Extract the [x, y] coordinate from the center of the cell holding the provided text.  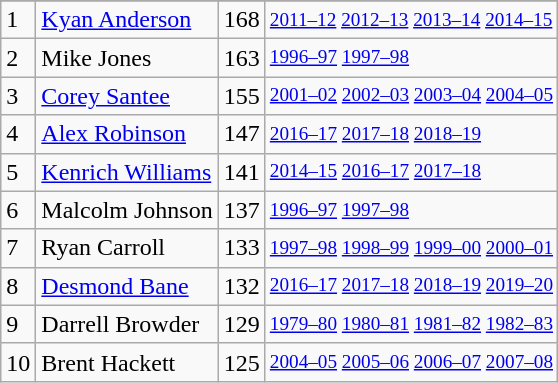
Alex Robinson [127, 134]
5 [18, 172]
129 [242, 324]
3 [18, 96]
168 [242, 20]
132 [242, 286]
1997–98 1998–99 1999–00 2000–01 [411, 248]
141 [242, 172]
163 [242, 58]
Kenrich Williams [127, 172]
1 [18, 20]
2001–02 2002–03 2003–04 2004–05 [411, 96]
Malcolm Johnson [127, 210]
8 [18, 286]
125 [242, 362]
Kyan Anderson [127, 20]
137 [242, 210]
9 [18, 324]
147 [242, 134]
7 [18, 248]
Ryan Carroll [127, 248]
155 [242, 96]
Darrell Browder [127, 324]
2011–12 2012–13 2013–14 2014–15 [411, 20]
2004–05 2005–06 2006–07 2007–08 [411, 362]
2014–15 2016–17 2017–18 [411, 172]
4 [18, 134]
2016–17 2017–18 2018–19 [411, 134]
Corey Santee [127, 96]
1979–80 1980–81 1981–82 1982–83 [411, 324]
2016–17 2017–18 2018–19 2019–20 [411, 286]
Desmond Bane [127, 286]
Mike Jones [127, 58]
10 [18, 362]
Brent Hackett [127, 362]
133 [242, 248]
2 [18, 58]
6 [18, 210]
